Determine the [X, Y] coordinate at the center of the cell enclosing the given text.  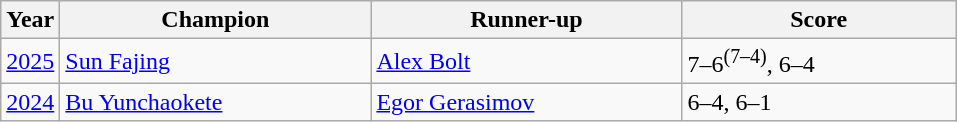
7–6(7–4), 6–4 [819, 62]
Champion [216, 20]
Sun Fajing [216, 62]
2024 [30, 102]
Runner-up [526, 20]
2025 [30, 62]
Score [819, 20]
Bu Yunchaokete [216, 102]
Alex Bolt [526, 62]
Egor Gerasimov [526, 102]
6–4, 6–1 [819, 102]
Year [30, 20]
